Capture the cell that displays the provided text and extract its [x, y] central coordinate. 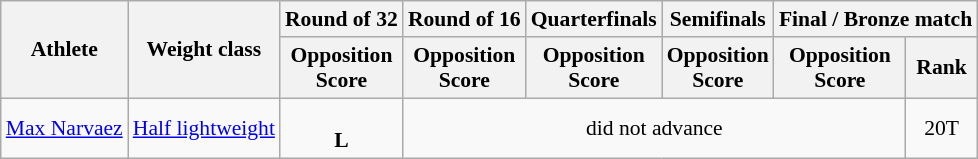
L [342, 128]
Rank [942, 68]
20T [942, 128]
Round of 16 [464, 19]
Round of 32 [342, 19]
Weight class [204, 50]
Half lightweight [204, 128]
Final / Bronze match [876, 19]
Max Narvaez [64, 128]
Athlete [64, 50]
Semifinals [718, 19]
did not advance [654, 128]
Quarterfinals [594, 19]
